Identify which cell holds the provided text, then report its (x, y) central coordinate. 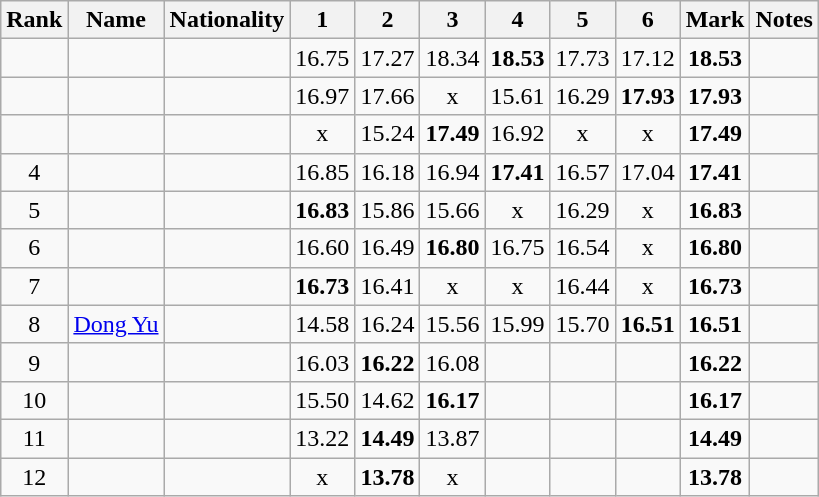
Notes (784, 20)
14.62 (388, 400)
9 (34, 362)
13.22 (322, 438)
Nationality (227, 20)
7 (34, 286)
16.97 (322, 96)
17.73 (582, 58)
16.03 (322, 362)
16.92 (518, 134)
Name (116, 20)
15.56 (452, 324)
16.44 (582, 286)
15.66 (452, 210)
16.60 (322, 248)
3 (452, 20)
11 (34, 438)
2 (388, 20)
12 (34, 477)
18.34 (452, 58)
16.94 (452, 172)
17.66 (388, 96)
Mark (715, 20)
15.86 (388, 210)
1 (322, 20)
16.49 (388, 248)
14.58 (322, 324)
16.54 (582, 248)
15.50 (322, 400)
17.27 (388, 58)
16.41 (388, 286)
10 (34, 400)
Dong Yu (116, 324)
16.08 (452, 362)
16.57 (582, 172)
16.24 (388, 324)
15.70 (582, 324)
17.12 (648, 58)
17.04 (648, 172)
Rank (34, 20)
8 (34, 324)
16.18 (388, 172)
15.61 (518, 96)
16.85 (322, 172)
15.24 (388, 134)
15.99 (518, 324)
13.87 (452, 438)
